Capture the cell that displays the provided text and extract its [X, Y] central coordinate. 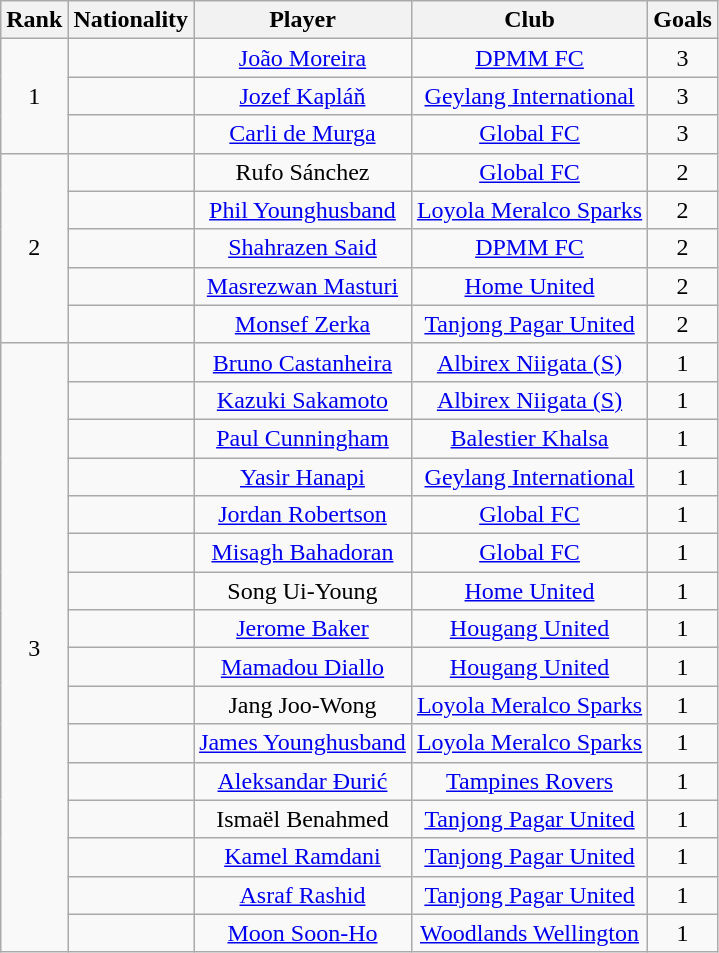
Ismaël Benahmed [303, 819]
Phil Younghusband [303, 210]
Jozef Kapláň [303, 96]
João Moreira [303, 58]
Jerome Baker [303, 629]
Kamel Ramdani [303, 857]
Moon Soon-Ho [303, 933]
Rufo Sánchez [303, 172]
Woodlands Wellington [529, 933]
Song Ui-Young [303, 591]
Mamadou Diallo [303, 667]
Carli de Murga [303, 134]
Nationality [131, 20]
Asraf Rashid [303, 895]
Masrezwan Masturi [303, 286]
Player [303, 20]
Bruno Castanheira [303, 362]
Misagh Bahadoran [303, 553]
Balestier Khalsa [529, 438]
Goals [683, 20]
Monsef Zerka [303, 324]
Club [529, 20]
Shahrazen Said [303, 248]
Tampines Rovers [529, 781]
Paul Cunningham [303, 438]
Rank [34, 20]
Jordan Robertson [303, 515]
Kazuki Sakamoto [303, 400]
Yasir Hanapi [303, 477]
Aleksandar Đurić [303, 781]
James Younghusband [303, 743]
Jang Joo-Wong [303, 705]
